Detect which cell encompasses the target text, then output its (x, y) center coordinate. 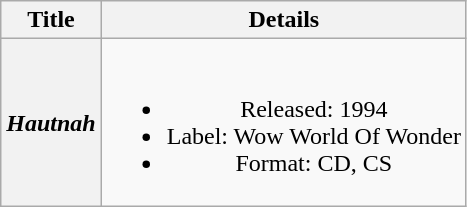
Title (51, 20)
Hautnah (51, 122)
Details (284, 20)
Released: 1994Label: Wow World Of WonderFormat: CD, CS (284, 122)
